Find where the given text appears and provide that cell's center as (x, y) coordinate. 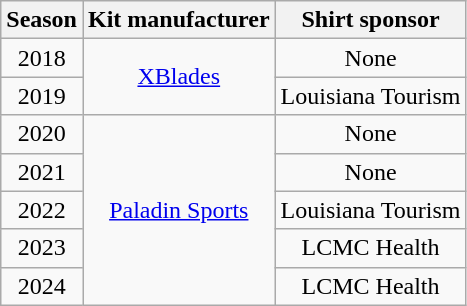
2020 (42, 134)
Kit manufacturer (178, 20)
2018 (42, 58)
Paladin Sports (178, 210)
Season (42, 20)
Shirt sponsor (370, 20)
XBlades (178, 77)
2024 (42, 286)
2023 (42, 248)
2019 (42, 96)
2022 (42, 210)
2021 (42, 172)
